Pinpoint the cell where the given text exists, returning its [x, y] midpoint coordinate. 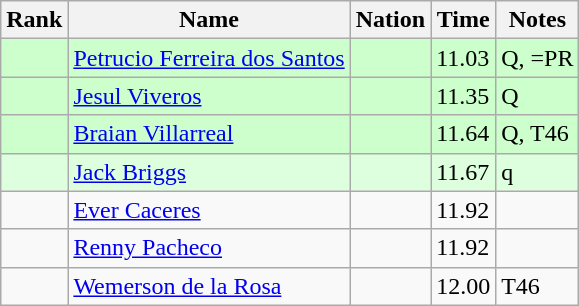
11.35 [464, 96]
Rank [34, 20]
11.64 [464, 134]
11.67 [464, 172]
12.00 [464, 286]
Renny Pacheco [209, 248]
Notes [538, 20]
Jack Briggs [209, 172]
Jesul Viveros [209, 96]
Braian Villarreal [209, 134]
Nation [390, 20]
Q, =PR [538, 58]
Ever Caceres [209, 210]
Name [209, 20]
q [538, 172]
Q, T46 [538, 134]
Petrucio Ferreira dos Santos [209, 58]
11.03 [464, 58]
Wemerson de la Rosa [209, 286]
Time [464, 20]
T46 [538, 286]
Q [538, 96]
